From the cell containing the given text, extract its center point as (x, y) coordinate. 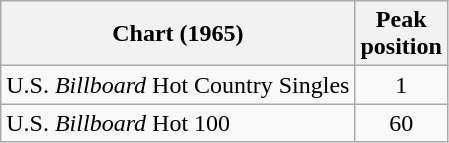
60 (401, 123)
Peakposition (401, 34)
1 (401, 85)
U.S. Billboard Hot Country Singles (178, 85)
U.S. Billboard Hot 100 (178, 123)
Chart (1965) (178, 34)
